Determine the (x, y) coordinate at the center of the cell enclosing the given text.  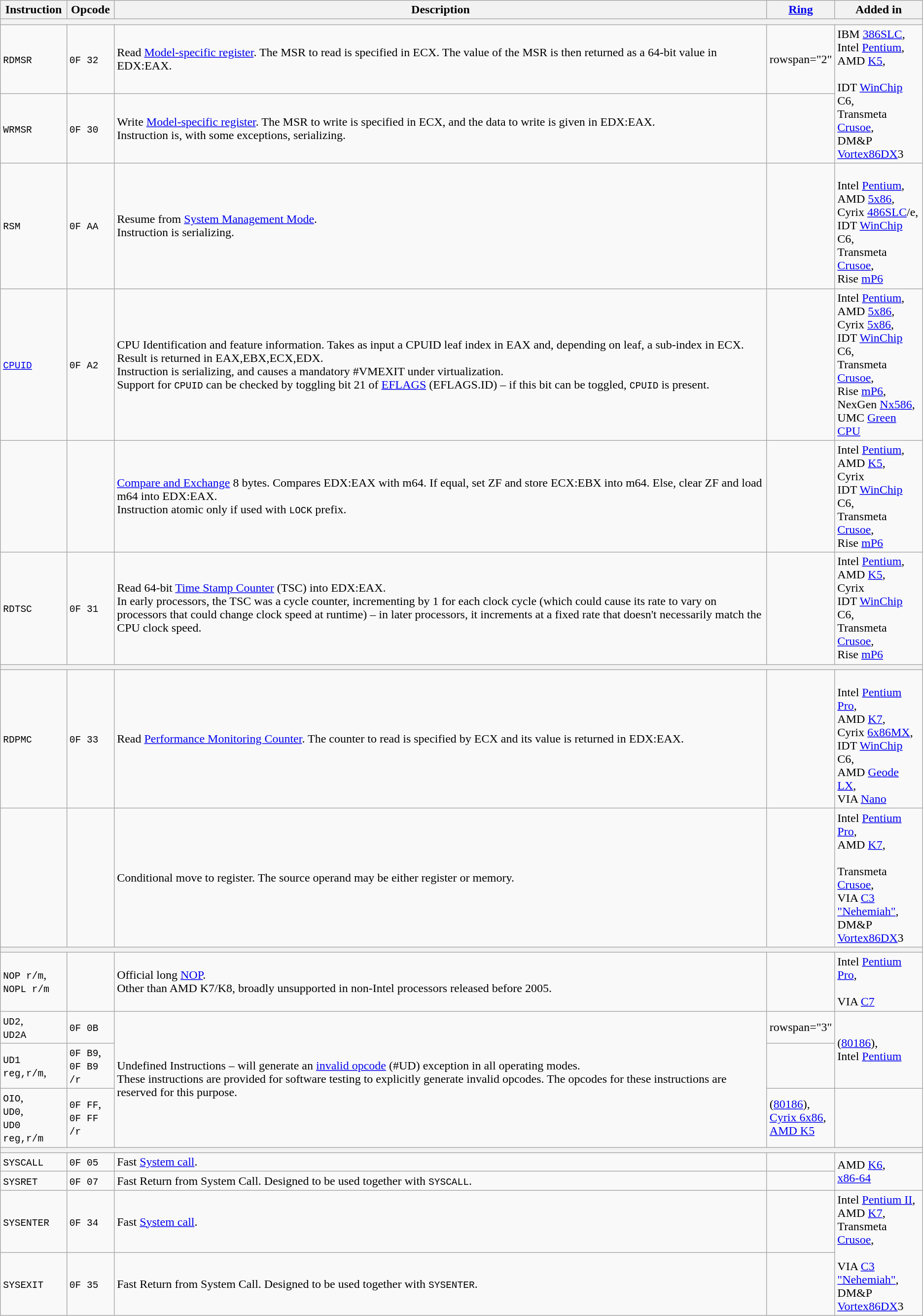
RSM (34, 226)
Intel Pentium Pro,AMD K7,Cyrix 6x86MX,IDT WinChip C6,AMD Geode LX,VIA Nano (879, 739)
RDMSR (34, 59)
Added in (879, 10)
Official long NOP.Other than AMD K7/K8, broadly unsupported in non-Intel processors released before 2005. (441, 981)
IBM 386SLC,Intel Pentium,AMD K5,IDT WinChip C6,Transmeta Crusoe,DM&P Vortex86DX3 (879, 94)
0F AA (90, 226)
Conditional move to register. The source operand may be either register or memory. (441, 878)
NOP r/m,NOPL r/m (34, 981)
(80186),Cyrix 6x86,AMD K5 (801, 1118)
rowspan="2" (801, 59)
Description (441, 10)
Intel Pentium II,AMD K7,Transmeta Crusoe,VIA C3 "Nehemiah",DM&P Vortex86DX3 (879, 1253)
SYSRET (34, 1181)
Intel Pentium Pro,VIA C7 (879, 981)
0F 05 (90, 1162)
0F 30 (90, 128)
Fast Return from System Call. Designed to be used together with SYSCALL. (441, 1181)
Instruction (34, 10)
0F A2 (90, 364)
Resume from System Management Mode.Instruction is serializing. (441, 226)
Intel Pentium,AMD 5x86,Cyrix 5x86,IDT WinChip C6,Transmeta Crusoe,Rise mP6,NexGen Nx586,UMC Green CPU (879, 364)
0F 32 (90, 59)
Opcode (90, 10)
RDPMC (34, 739)
UD2,UD2A (34, 1027)
SYSENTER (34, 1222)
Intel Pentium,AMD 5x86,Cyrix 486SLC/e,IDT WinChip C6,Transmeta Crusoe,Rise mP6 (879, 226)
SYSEXIT (34, 1284)
CPUID (34, 364)
(80186),Intel Pentium (879, 1049)
OIO,UD0,UD0 reg,r/m (34, 1118)
0F 07 (90, 1181)
Read Model-specific register. The MSR to read is specified in ECX. The value of the MSR is then returned as a 64-bit value in EDX:EAX. (441, 59)
SYSCALL (34, 1162)
Intel Pentium Pro,AMD K7,Transmeta Crusoe,VIA C3 "Nehemiah",DM&P Vortex86DX3 (879, 878)
WRMSR (34, 128)
0F FF,0F FF /r (90, 1118)
RDTSC (34, 608)
0F 0B (90, 1027)
Read Performance Monitoring Counter. The counter to read is specified by ECX and its value is returned in EDX:EAX. (441, 739)
AMD K6,x86-64 (879, 1172)
0F 33 (90, 739)
0F 31 (90, 608)
0F 34 (90, 1222)
Fast Return from System Call. Designed to be used together with SYSENTER. (441, 1284)
UD1 reg,r/m, (34, 1066)
0F 35 (90, 1284)
Ring (801, 10)
rowspan="3" (801, 1027)
0F B9,0F B9 /r (90, 1066)
